Provide the [X, Y] coordinate of the cell's center where the given text is located.  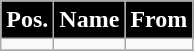
From [159, 20]
Pos. [28, 20]
Name [90, 20]
